From the cell containing the given text, extract its center point as [X, Y] coordinate. 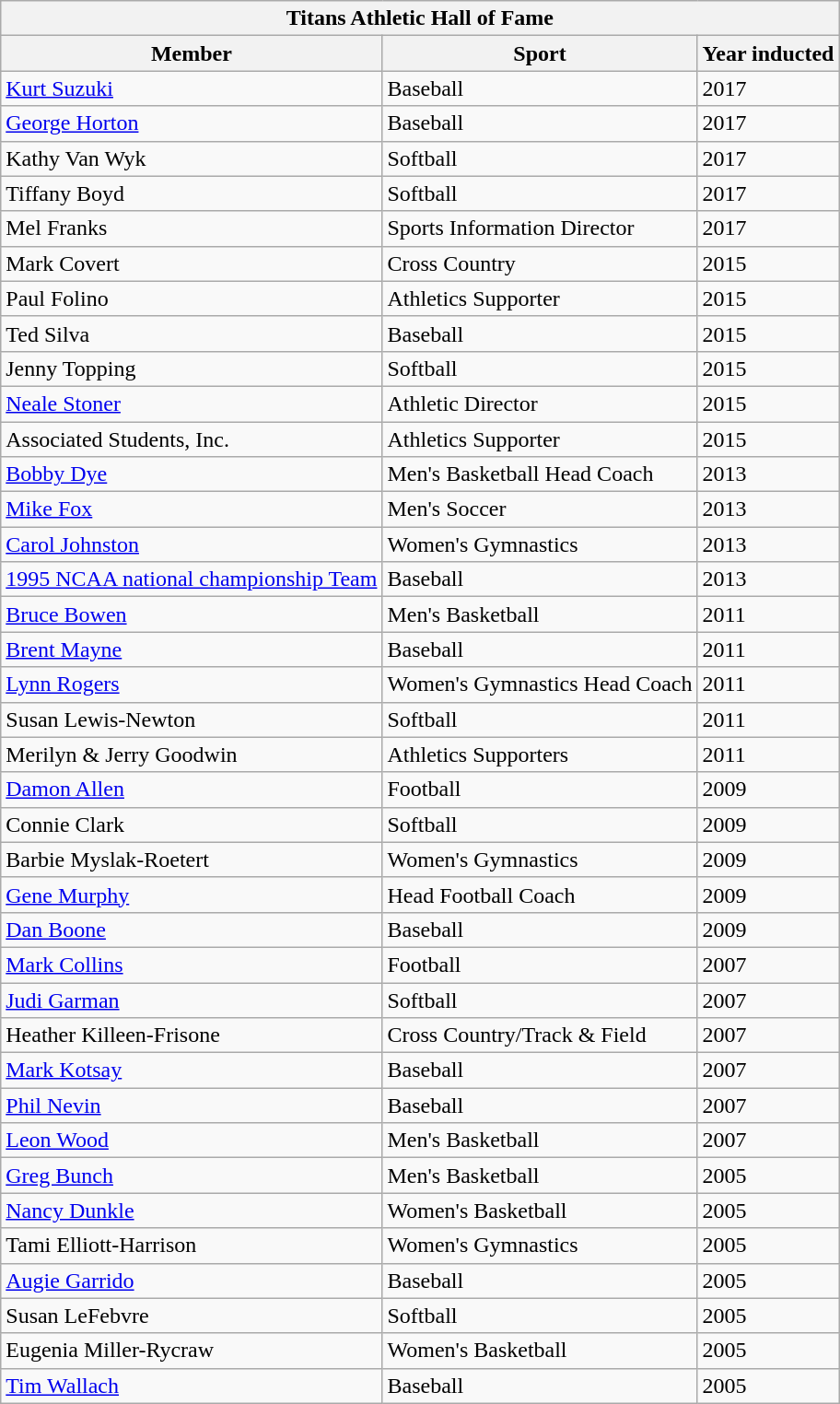
Bruce Bowen [192, 614]
Associated Students, Inc. [192, 439]
Leon Wood [192, 1141]
Brent Mayne [192, 649]
Kurt Suzuki [192, 88]
Carol Johnston [192, 544]
Cross Country [540, 263]
Neale Stoner [192, 404]
George Horton [192, 123]
Athletic Director [540, 404]
Gene Murphy [192, 895]
Year inducted [768, 53]
Damon Allen [192, 790]
Ted Silva [192, 333]
Augie Garrido [192, 1281]
Mel Franks [192, 228]
Nancy Dunkle [192, 1211]
Kathy Van Wyk [192, 158]
Susan Lewis-Newton [192, 720]
Lynn Rogers [192, 684]
Jenny Topping [192, 369]
Susan LeFebvre [192, 1316]
Women's Gymnastics Head Coach [540, 684]
Sport [540, 53]
Sports Information Director [540, 228]
Athletics Supporters [540, 755]
Merilyn & Jerry Goodwin [192, 755]
Dan Boone [192, 930]
Mark Collins [192, 965]
Titans Athletic Hall of Fame [420, 18]
Mark Covert [192, 263]
Paul Folino [192, 298]
Connie Clark [192, 825]
1995 NCAA national championship Team [192, 579]
Phil Nevin [192, 1106]
Men's Basketball Head Coach [540, 474]
Tami Elliott-Harrison [192, 1246]
Greg Bunch [192, 1176]
Men's Soccer [540, 509]
Tim Wallach [192, 1386]
Tiffany Boyd [192, 193]
Member [192, 53]
Mark Kotsay [192, 1071]
Bobby Dye [192, 474]
Mike Fox [192, 509]
Eugenia Miller-Rycraw [192, 1351]
Judi Garman [192, 1000]
Head Football Coach [540, 895]
Cross Country/Track & Field [540, 1035]
Barbie Myslak-Roetert [192, 860]
Heather Killeen-Frisone [192, 1035]
